Return (X, Y) of the center of cell containing provided text 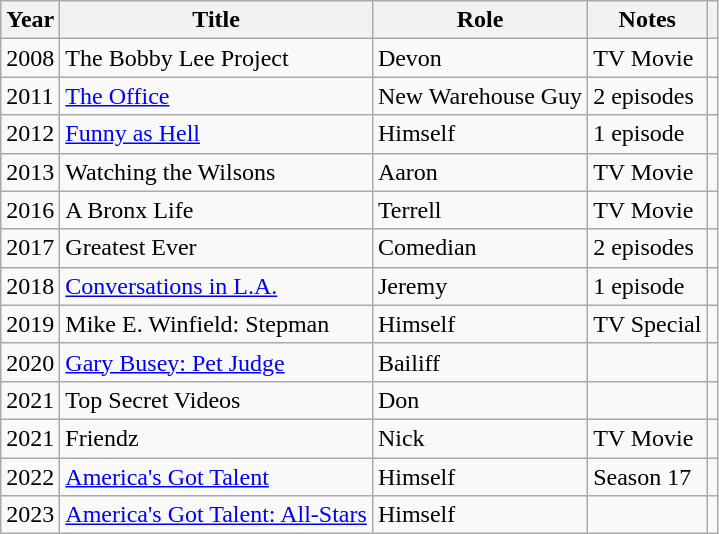
2012 (30, 134)
2023 (30, 515)
2011 (30, 96)
America's Got Talent (216, 477)
Mike E. Winfield: Stepman (216, 324)
Role (480, 20)
Top Secret Videos (216, 400)
2018 (30, 286)
Friendz (216, 438)
The Office (216, 96)
Greatest Ever (216, 248)
The Bobby Lee Project (216, 58)
America's Got Talent: All-Stars (216, 515)
2022 (30, 477)
Funny as Hell (216, 134)
Aaron (480, 172)
Title (216, 20)
Conversations in L.A. (216, 286)
Devon (480, 58)
Comedian (480, 248)
TV Special (648, 324)
2019 (30, 324)
2017 (30, 248)
2013 (30, 172)
Gary Busey: Pet Judge (216, 362)
Watching the Wilsons (216, 172)
Bailiff (480, 362)
Terrell (480, 210)
Season 17 (648, 477)
2008 (30, 58)
New Warehouse Guy (480, 96)
2016 (30, 210)
Jeremy (480, 286)
Nick (480, 438)
A Bronx Life (216, 210)
2020 (30, 362)
Don (480, 400)
Notes (648, 20)
Year (30, 20)
